Output the [X, Y] coordinate of the center of the cell containing the given text.  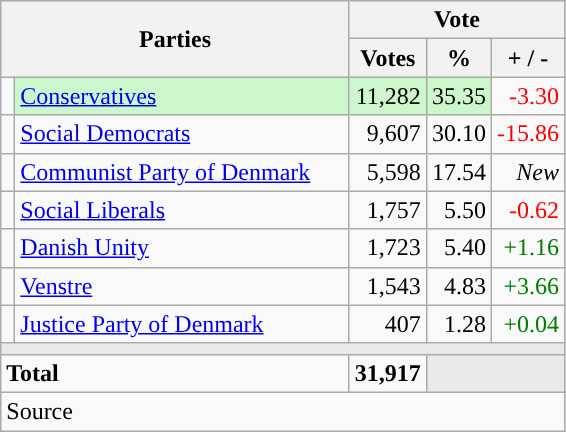
+3.66 [528, 286]
31,917 [388, 373]
New [528, 172]
Justice Party of Denmark [182, 324]
35.35 [458, 96]
5.50 [458, 210]
1.28 [458, 324]
Source [283, 411]
1,543 [388, 286]
Total [176, 373]
+0.04 [528, 324]
Social Liberals [182, 210]
Conservatives [182, 96]
9,607 [388, 134]
5.40 [458, 248]
Venstre [182, 286]
Danish Unity [182, 248]
Votes [388, 58]
-3.30 [528, 96]
17.54 [458, 172]
1,723 [388, 248]
% [458, 58]
Vote [456, 20]
1,757 [388, 210]
+ / - [528, 58]
-15.86 [528, 134]
Parties [176, 39]
30.10 [458, 134]
+1.16 [528, 248]
Communist Party of Denmark [182, 172]
407 [388, 324]
4.83 [458, 286]
Social Democrats [182, 134]
5,598 [388, 172]
-0.62 [528, 210]
11,282 [388, 96]
